Identify which cell holds the provided text, then report its [x, y] central coordinate. 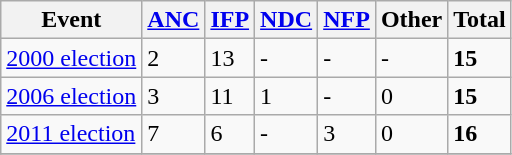
13 [230, 58]
11 [230, 96]
2006 election [72, 96]
2000 election [72, 58]
6 [230, 134]
NFP [347, 20]
Other [411, 20]
Total [480, 20]
1 [286, 96]
Event [72, 20]
7 [174, 134]
2 [174, 58]
2011 election [72, 134]
IFP [230, 20]
NDC [286, 20]
ANC [174, 20]
16 [480, 134]
